Pinpoint the cell where the given text exists, returning its (X, Y) midpoint coordinate. 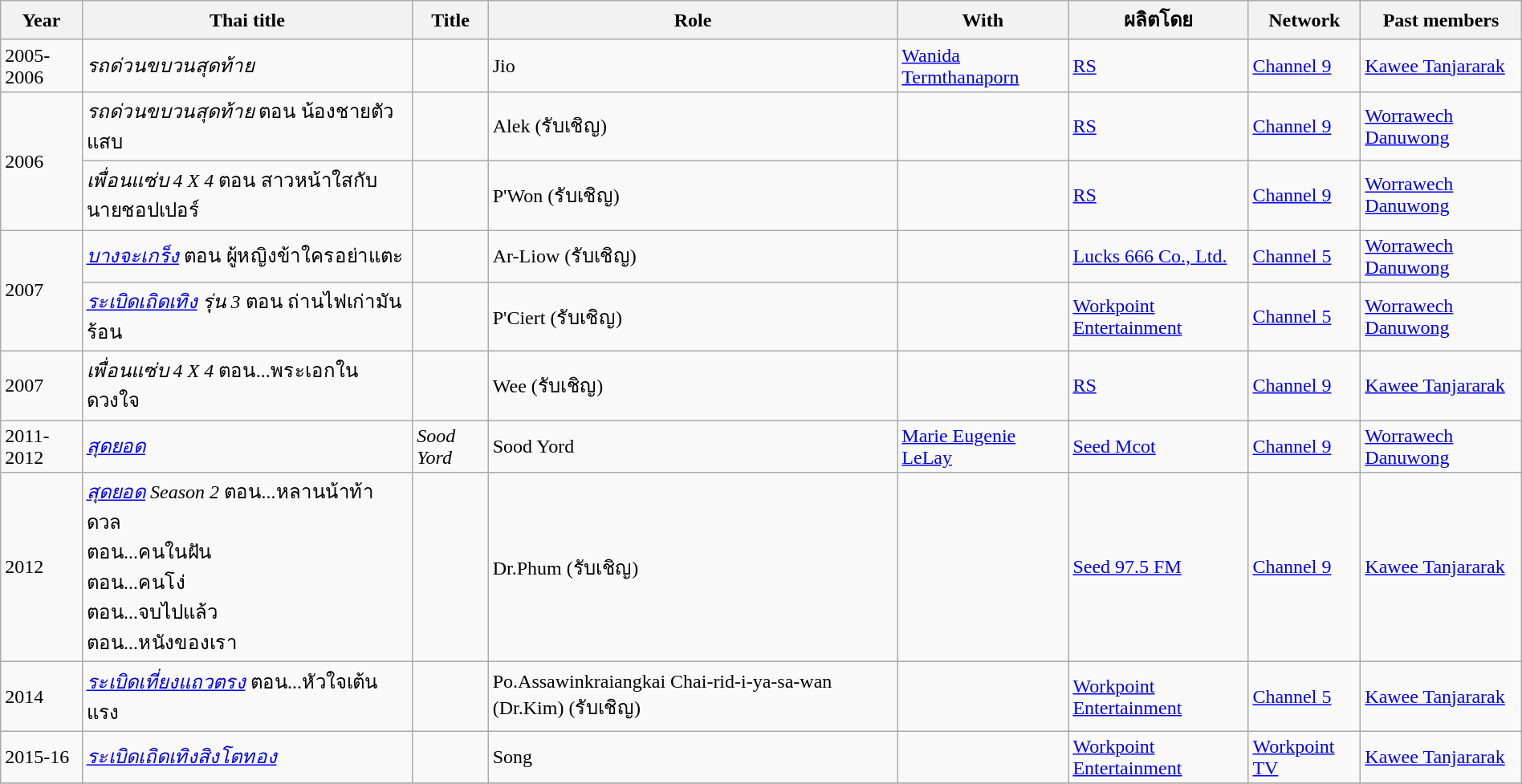
2006 (42, 160)
Seed Mcot (1158, 446)
สุดยอด (247, 446)
Year (42, 21)
Po.Assawinkraiangkai Chai-rid-i-ya-sa-wan (Dr.Kim) (รับเชิญ) (693, 697)
เพื่อนแซ่บ 4 X 4 ตอน สาวหน้าใสกับนายชอปเปอร์ (247, 195)
2011-2012 (42, 446)
Title (450, 21)
เพื่อนแซ่บ 4 X 4 ตอน...พระเอกในดวงใจ (247, 386)
Song (693, 758)
รถด่วนขบวนสุดท้าย (247, 66)
2005-2006 (42, 66)
Lucks 666 Co., Ltd. (1158, 255)
ระเบิดเถิดเทิงสิงโตทอง (247, 758)
2015-16 (42, 758)
ผลิตโดย (1158, 21)
ระเบิดเถิดเทิง รุ่น 3 ตอน ถ่านไฟเก่ามันร้อน (247, 317)
2012 (42, 567)
2014 (42, 697)
รถด่วนขบวนสุดท้าย ตอน น้องชายตัวแสบ (247, 126)
Alek (รับเชิญ) (693, 126)
Wanida Termthanaporn (983, 66)
Thai title (247, 21)
สุดยอด Season 2 ตอน...หลานน้าท้าดวล ตอน...คนในฝัน ตอน...คนโง่ ตอน...จบไปแล้ว ตอน...หนังของเรา (247, 567)
บางจะเกร็ง ตอน ผู้หญิงข้าใครอย่าแตะ (247, 255)
P'Ciert (รับเชิญ) (693, 317)
Role (693, 21)
Wee (รับเชิญ) (693, 386)
Seed 97.5 FM (1158, 567)
Past members (1441, 21)
Ar-Liow (รับเชิญ) (693, 255)
Dr.Phum (รับเชิญ) (693, 567)
P'Won (รับเชิญ) (693, 195)
Network (1304, 21)
Jio (693, 66)
Marie Eugenie LeLay (983, 446)
Workpoint TV (1304, 758)
ระเบิดเที่ยงแถวตรง ตอน...หัวใจเต้นแรง (247, 697)
With (983, 21)
